Extract the (x, y) coordinate from the center of the cell holding the provided text.  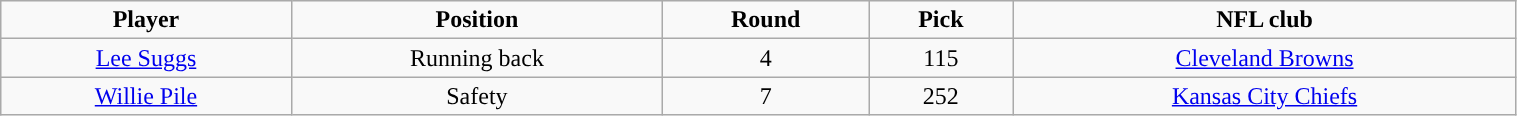
Lee Suggs (146, 58)
Round (766, 20)
Running back (476, 58)
Cleveland Browns (1264, 58)
Player (146, 20)
115 (941, 58)
Willie Pile (146, 96)
4 (766, 58)
Position (476, 20)
252 (941, 96)
Safety (476, 96)
NFL club (1264, 20)
7 (766, 96)
Pick (941, 20)
Kansas City Chiefs (1264, 96)
